Determine the (x, y) coordinate at the center of the cell enclosing the given text.  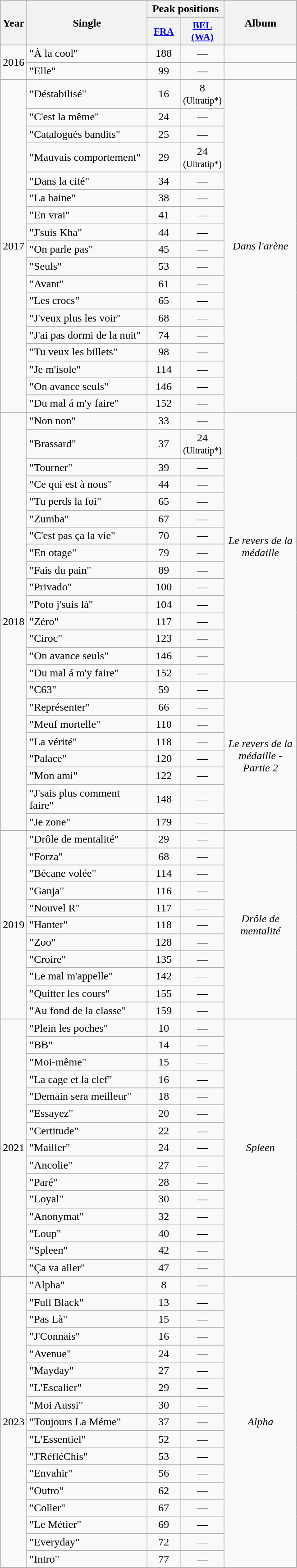
"Ganja" (87, 891)
"Ce qui est à nous" (87, 484)
72 (164, 1542)
116 (164, 891)
2017 (14, 246)
32 (164, 1216)
59 (164, 690)
"Coller" (87, 1508)
2018 (14, 621)
20 (164, 1114)
Spleen (260, 1147)
"En vrai" (87, 215)
"Mayday" (87, 1371)
"J'RéfléChis" (87, 1456)
70 (164, 536)
"Essayez" (87, 1114)
142 (164, 976)
"Alpha" (87, 1285)
66 (164, 707)
41 (164, 215)
2016 (14, 62)
"Meuf mortelle" (87, 724)
"Les crocs" (87, 301)
"À la cool" (87, 54)
22 (164, 1131)
159 (164, 1011)
"Ça va aller" (87, 1268)
69 (164, 1525)
"J'Connais" (87, 1336)
BEL (WA) (203, 32)
"Drôle de mentalité" (87, 839)
"Bécane volée" (87, 874)
33 (164, 421)
104 (164, 604)
"Anonymat" (87, 1216)
99 (164, 71)
14 (164, 1045)
38 (164, 198)
"L'Escalier" (87, 1388)
"Paré" (87, 1182)
Le revers de la médaille - Partie 2 (260, 756)
"Tu perds la foi" (87, 501)
77 (164, 1559)
"Croire" (87, 959)
"Tourner" (87, 467)
"Everyday" (87, 1542)
"J'ai pas dormi de la nuit" (87, 335)
"Brassard" (87, 444)
"Seuls" (87, 267)
"Demain sera meilleur" (87, 1097)
"J'suis Kha" (87, 232)
Album (260, 23)
Dans l'arène (260, 246)
Year (14, 23)
10 (164, 1028)
2023 (14, 1422)
47 (164, 1268)
"Mon ami" (87, 775)
"J'sais plus comment faire" (87, 799)
"Moi-même" (87, 1062)
62 (164, 1491)
"J'veux plus les voir" (87, 318)
135 (164, 959)
110 (164, 724)
"Loup" (87, 1233)
79 (164, 553)
18 (164, 1097)
"Privado" (87, 587)
148 (164, 799)
"C'est la même" (87, 117)
"Quitter les cours" (87, 993)
"Forza" (87, 857)
"Outro" (87, 1491)
Peak positions (186, 9)
"Je zone" (87, 822)
"Représenter" (87, 707)
42 (164, 1251)
"Poto j'suis là" (87, 604)
"Full Black" (87, 1302)
"Palace" (87, 758)
"L'Essentiel" (87, 1439)
"Mailler" (87, 1148)
"Le mal m'appelle" (87, 976)
155 (164, 993)
"La vérité" (87, 741)
"Toujours La Méme" (87, 1422)
Le revers de la médaille (260, 547)
"Ancolie" (87, 1165)
34 (164, 181)
"C'est pas ça la vie" (87, 536)
"Avenue" (87, 1353)
61 (164, 284)
"Dans la cité" (87, 181)
40 (164, 1233)
122 (164, 775)
98 (164, 352)
"Pas Là" (87, 1319)
25 (164, 134)
"Zumba" (87, 518)
188 (164, 54)
89 (164, 570)
"Non non" (87, 421)
45 (164, 249)
Single (87, 23)
"Tu veux les billets" (87, 352)
FRA (164, 32)
"Mauvais comportement" (87, 158)
"On parle pas" (87, 249)
"Fais du pain" (87, 570)
"La cage et la clef" (87, 1079)
"C63" (87, 690)
"Hanter" (87, 925)
"La haine" (87, 198)
"Le Métier" (87, 1525)
56 (164, 1473)
2021 (14, 1147)
Alpha (260, 1422)
100 (164, 587)
123 (164, 639)
"BB" (87, 1045)
"Ciroc" (87, 639)
"Intro" (87, 1559)
128 (164, 942)
74 (164, 335)
"En otage" (87, 553)
39 (164, 467)
"Elle" (87, 71)
"Avant" (87, 284)
"Déstabilisé" (87, 94)
8 (164, 1285)
"Zoo" (87, 942)
"Au fond de la classe" (87, 1011)
8(Ultratip*) (203, 94)
"Catalogués bandits" (87, 134)
13 (164, 1302)
"Certitude" (87, 1131)
"Nouvel R" (87, 908)
28 (164, 1182)
"Envahir" (87, 1473)
"Loyal" (87, 1199)
Drôle de mentalité (260, 925)
"Je m'isole" (87, 369)
120 (164, 758)
"Plein les poches" (87, 1028)
2019 (14, 925)
"Zéro" (87, 621)
"Spleen" (87, 1251)
52 (164, 1439)
"Moi Aussi" (87, 1405)
179 (164, 822)
